Search for the cell housing the specified text and yield its [X, Y] center coordinate. 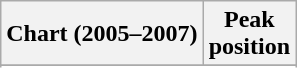
Chart (2005–2007) [102, 34]
Peak position [249, 34]
